Find where the given text appears and provide that cell's center as [x, y] coordinate. 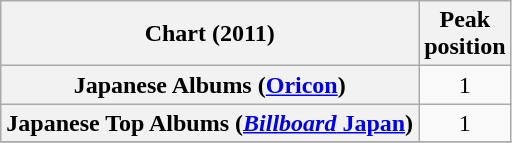
Japanese Top Albums (Billboard Japan) [210, 123]
Peakposition [465, 34]
Chart (2011) [210, 34]
Japanese Albums (Oricon) [210, 85]
